Identify which cell holds the provided text, then report its (X, Y) central coordinate. 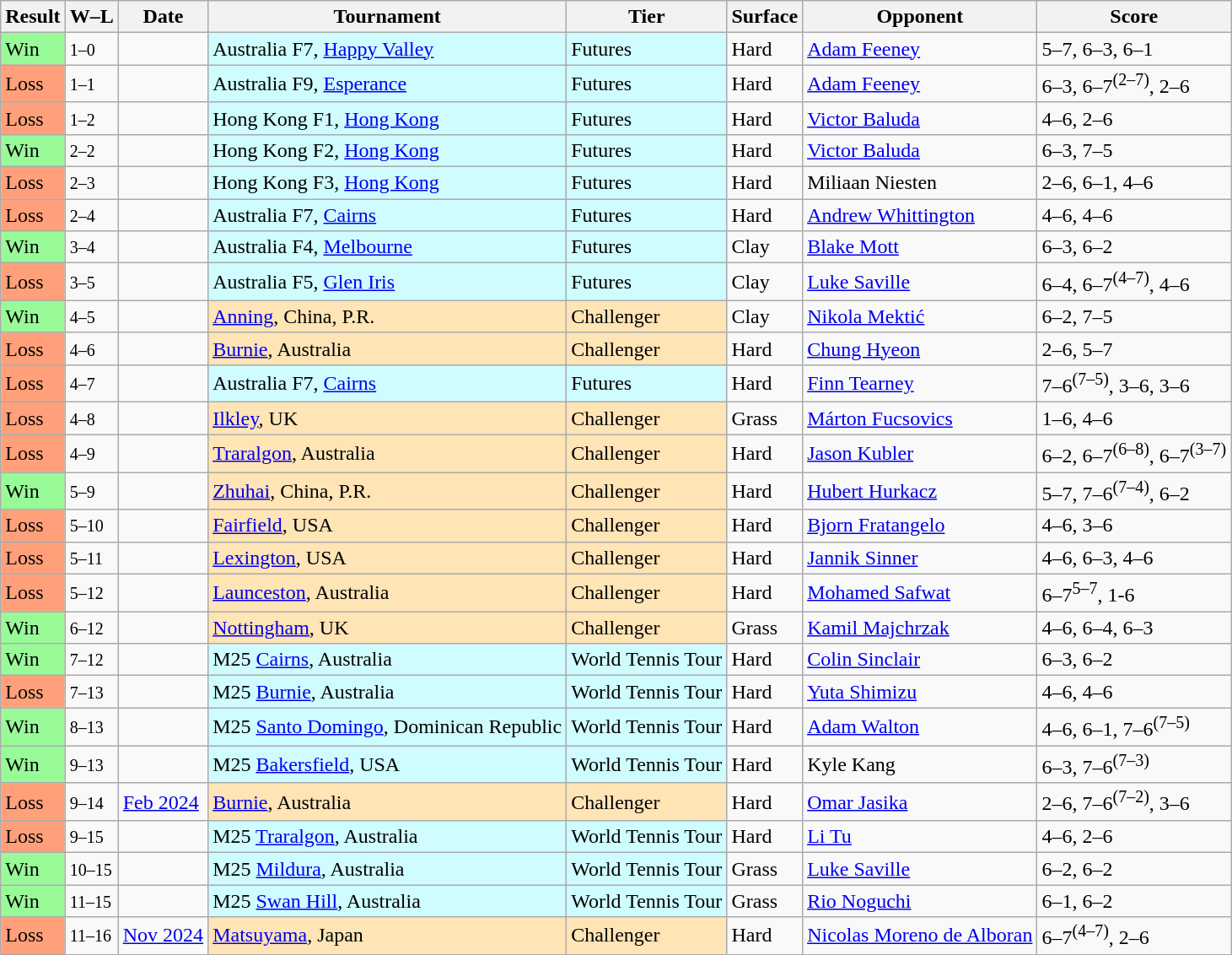
2–6, 7–6(7–2), 3–6 (1134, 801)
4–9 (91, 454)
Omar Jasika (920, 801)
4–7 (91, 383)
Lexington, USA (388, 558)
Hubert Hurkacz (920, 491)
Australia F9, Esperance (388, 84)
4–5 (91, 316)
9–15 (91, 837)
M25 Santo Domingo, Dominican Republic (388, 727)
Tier (647, 17)
Nicolas Moreno de Alboran (920, 936)
Hong Kong F1, Hong Kong (388, 118)
7–6(7–5), 3–6, 3–6 (1134, 383)
4–6, 6–3, 4–6 (1134, 558)
Márton Fucsovics (920, 418)
Mohamed Safwat (920, 592)
Kamil Majchrzak (920, 628)
2–6, 5–7 (1134, 348)
Colin Sinclair (920, 660)
8–13 (91, 727)
Rio Noguchi (920, 901)
Hong Kong F2, Hong Kong (388, 150)
Launceston, Australia (388, 592)
Kyle Kang (920, 764)
1–6, 4–6 (1134, 418)
5–7, 6–3, 6–1 (1134, 49)
Andrew Whittington (920, 215)
4–6, 6–1, 7–6(7–5) (1134, 727)
6–75–7, 1-6 (1134, 592)
Score (1134, 17)
Traralgon, Australia (388, 454)
Opponent (920, 17)
Tournament (388, 17)
Yuta Shimizu (920, 692)
Hong Kong F3, Hong Kong (388, 183)
6–1, 6–2 (1134, 901)
M25 Burnie, Australia (388, 692)
2–6, 6–1, 4–6 (1134, 183)
6–7(4–7), 2–6 (1134, 936)
4–8 (91, 418)
5–12 (91, 592)
Date (163, 17)
4–6, 3–6 (1134, 526)
6–2, 6–2 (1134, 869)
Result (33, 17)
Anning, China, P.R. (388, 316)
2–2 (91, 150)
Matsuyama, Japan (388, 936)
Feb 2024 (163, 801)
2–4 (91, 215)
4–6, 6–4, 6–3 (1134, 628)
5–9 (91, 491)
6–3, 6–7(2–7), 2–6 (1134, 84)
11–15 (91, 901)
Finn Tearney (920, 383)
Australia F5, Glen Iris (388, 282)
1–2 (91, 118)
3–5 (91, 282)
3–4 (91, 247)
11–16 (91, 936)
6–3, 7–5 (1134, 150)
1–0 (91, 49)
5–10 (91, 526)
W–L (91, 17)
6–2, 7–5 (1134, 316)
4–6 (91, 348)
10–15 (91, 869)
7–12 (91, 660)
Nikola Mektić (920, 316)
6–4, 6–7(4–7), 4–6 (1134, 282)
1–1 (91, 84)
2–3 (91, 183)
6–2, 6–7(6–8), 6–7(3–7) (1134, 454)
Blake Mott (920, 247)
Li Tu (920, 837)
Fairfield, USA (388, 526)
Ilkley, UK (388, 418)
M25 Swan Hill, Australia (388, 901)
5–11 (91, 558)
Australia F4, Melbourne (388, 247)
Surface (765, 17)
Bjorn Fratangelo (920, 526)
Miliaan Niesten (920, 183)
9–14 (91, 801)
Jannik Sinner (920, 558)
Australia F7, Happy Valley (388, 49)
Nottingham, UK (388, 628)
Jason Kubler (920, 454)
M25 Mildura, Australia (388, 869)
9–13 (91, 764)
5–7, 7–6(7–4), 6–2 (1134, 491)
M25 Traralgon, Australia (388, 837)
M25 Bakersfield, USA (388, 764)
6–12 (91, 628)
Nov 2024 (163, 936)
Chung Hyeon (920, 348)
6–3, 7–6(7–3) (1134, 764)
M25 Cairns, Australia (388, 660)
Zhuhai, China, P.R. (388, 491)
7–13 (91, 692)
Adam Walton (920, 727)
